Extract the (X, Y) coordinate from the center of the cell holding the provided text.  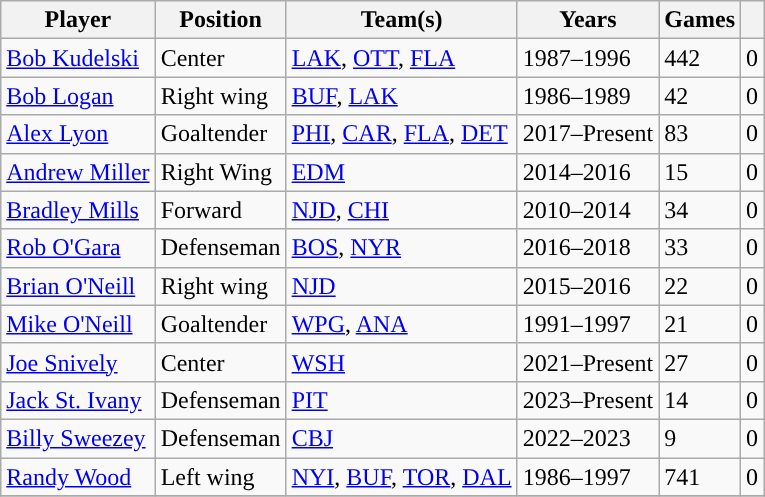
14 (700, 400)
Alex Lyon (78, 134)
NJD, CHI (402, 210)
Andrew Miller (78, 172)
Mike O'Neill (78, 324)
83 (700, 134)
2015–2016 (588, 286)
WPG, ANA (402, 324)
2016–2018 (588, 248)
34 (700, 210)
PIT (402, 400)
Years (588, 20)
Right Wing (220, 172)
741 (700, 477)
1987–1996 (588, 58)
NJD (402, 286)
42 (700, 96)
1986–1997 (588, 477)
33 (700, 248)
BUF, LAK (402, 96)
442 (700, 58)
9 (700, 438)
Team(s) (402, 20)
EDM (402, 172)
Bradley Mills (78, 210)
Player (78, 20)
LAK, OTT, FLA (402, 58)
1991–1997 (588, 324)
Forward (220, 210)
15 (700, 172)
Joe Snively (78, 362)
2022–2023 (588, 438)
PHI, CAR, FLA, DET (402, 134)
22 (700, 286)
Brian O'Neill (78, 286)
2021–Present (588, 362)
2023–Present (588, 400)
Jack St. Ivany (78, 400)
Billy Sweezey (78, 438)
27 (700, 362)
Position (220, 20)
21 (700, 324)
Games (700, 20)
2010–2014 (588, 210)
Randy Wood (78, 477)
BOS, NYR (402, 248)
2014–2016 (588, 172)
Bob Kudelski (78, 58)
Bob Logan (78, 96)
Left wing (220, 477)
Rob O'Gara (78, 248)
NYI, BUF, TOR, DAL (402, 477)
WSH (402, 362)
2017–Present (588, 134)
1986–1989 (588, 96)
CBJ (402, 438)
